Capture the cell that displays the provided text and extract its (x, y) central coordinate. 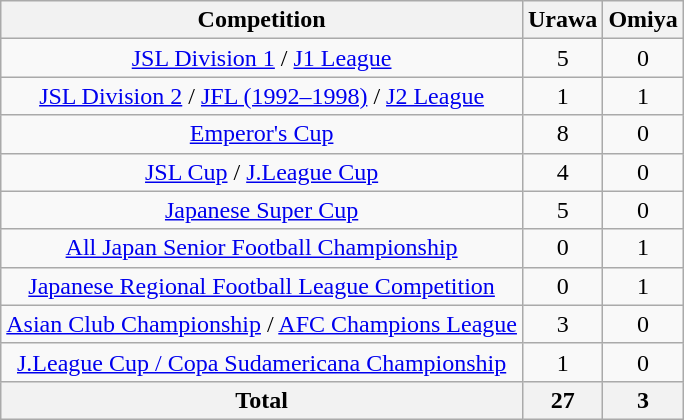
J.League Cup / Copa Sudamericana Championship (262, 362)
JSL Division 2 / JFL (1992–1998) / J2 League (262, 96)
27 (562, 400)
4 (562, 172)
Urawa (562, 20)
Japanese Super Cup (262, 210)
Asian Club Championship / AFC Champions League (262, 324)
All Japan Senior Football Championship (262, 248)
8 (562, 134)
Emperor's Cup (262, 134)
Competition (262, 20)
Omiya (643, 20)
Total (262, 400)
JSL Cup / J.League Cup (262, 172)
Japanese Regional Football League Competition (262, 286)
JSL Division 1 / J1 League (262, 58)
